For the text-containing cell, return its midpoint in [x, y] coordinate format. 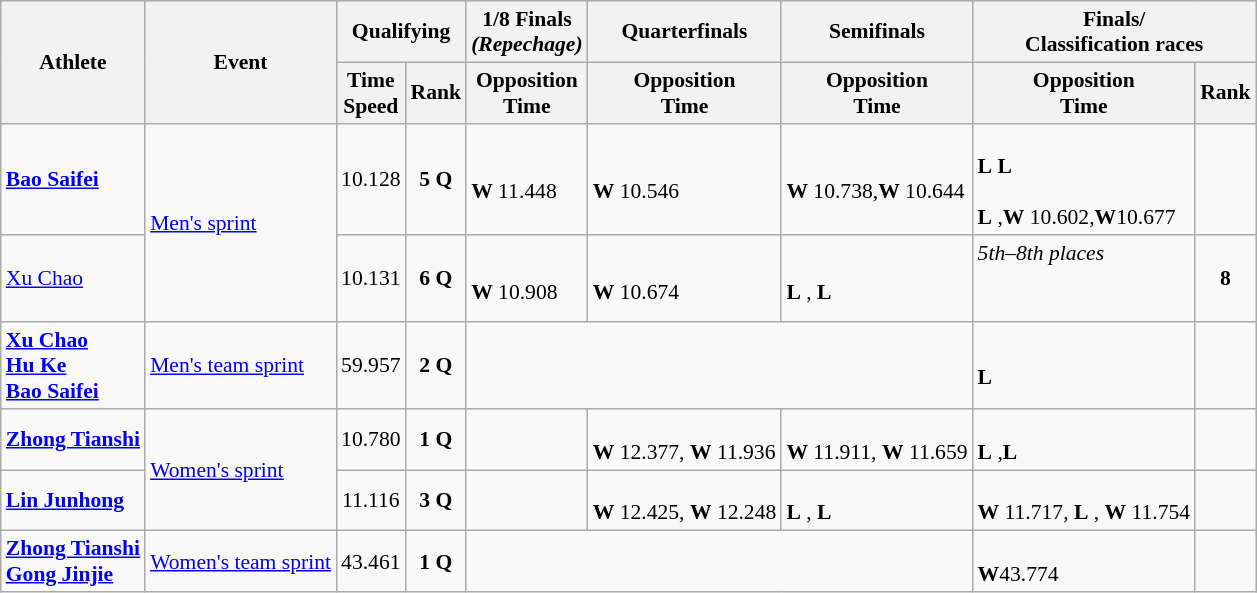
Bao Saifei [73, 179]
Quarterfinals [685, 32]
L L L ,W 10.602,W10.677 [1084, 179]
W 10.738,W 10.644 [876, 179]
43.461 [370, 562]
L [1084, 366]
1/8 Finals(Repechage) [527, 32]
5th–8th places [1084, 280]
5 Q [436, 179]
W 12.425, W 12.248 [685, 500]
Men's sprint [240, 222]
TimeSpeed [370, 92]
11.116 [370, 500]
L ,L [1084, 440]
Semifinals [876, 32]
W 10.908 [527, 280]
Women's team sprint [240, 562]
Athlete [73, 62]
Finals/Classification races [1114, 32]
10.128 [370, 179]
3 Q [436, 500]
W 11.911, W 11.659 [876, 440]
W 11.448 [527, 179]
8 [1226, 280]
Xu ChaoHu KeBao Saifei [73, 366]
Zhong TianshiGong Jinjie [73, 562]
59.957 [370, 366]
6 Q [436, 280]
Qualifying [401, 32]
Lin Junhong [73, 500]
W 10.546 [685, 179]
10.131 [370, 280]
W 10.674 [685, 280]
Event [240, 62]
Zhong Tianshi [73, 440]
Women's sprint [240, 470]
W 12.377, W 11.936 [685, 440]
2 Q [436, 366]
Xu Chao [73, 280]
W 11.717, L , W 11.754 [1084, 500]
10.780 [370, 440]
Men's team sprint [240, 366]
W43.774 [1084, 562]
